Find where the given text appears and provide that cell's center as [x, y] coordinate. 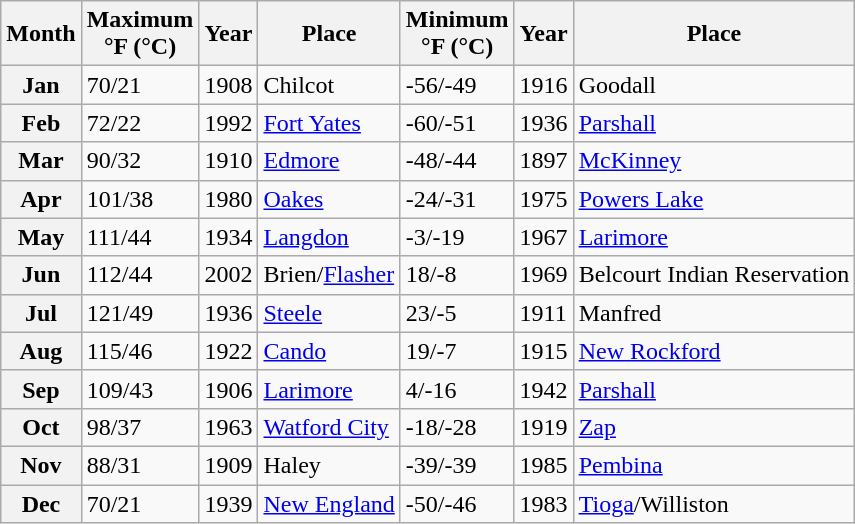
Langdon [329, 237]
Chilcot [329, 85]
Belcourt Indian Reservation [714, 275]
Nov [41, 465]
-50/-46 [457, 503]
1963 [228, 427]
Goodall [714, 85]
1985 [544, 465]
Manfred [714, 313]
Feb [41, 123]
1922 [228, 351]
Haley [329, 465]
Edmore [329, 161]
Fort Yates [329, 123]
109/43 [140, 389]
Jun [41, 275]
1967 [544, 237]
Jul [41, 313]
72/22 [140, 123]
Cando [329, 351]
1919 [544, 427]
1909 [228, 465]
98/37 [140, 427]
19/-7 [457, 351]
-18/-28 [457, 427]
Steele [329, 313]
23/-5 [457, 313]
1939 [228, 503]
Maximum°F (°C) [140, 34]
Minimum°F (°C) [457, 34]
1992 [228, 123]
115/46 [140, 351]
Zap [714, 427]
-39/-39 [457, 465]
18/-8 [457, 275]
Tioga/Williston [714, 503]
4/-16 [457, 389]
New England [329, 503]
1915 [544, 351]
112/44 [140, 275]
1942 [544, 389]
-3/-19 [457, 237]
1910 [228, 161]
McKinney [714, 161]
1916 [544, 85]
Month [41, 34]
May [41, 237]
1934 [228, 237]
90/32 [140, 161]
1975 [544, 199]
2002 [228, 275]
Oct [41, 427]
1911 [544, 313]
Sep [41, 389]
Mar [41, 161]
Powers Lake [714, 199]
-48/-44 [457, 161]
1906 [228, 389]
Aug [41, 351]
New Rockford [714, 351]
111/44 [140, 237]
-24/-31 [457, 199]
Apr [41, 199]
101/38 [140, 199]
-56/-49 [457, 85]
1908 [228, 85]
1980 [228, 199]
Jan [41, 85]
Watford City [329, 427]
1897 [544, 161]
-60/-51 [457, 123]
121/49 [140, 313]
Brien/Flasher [329, 275]
1969 [544, 275]
Dec [41, 503]
1983 [544, 503]
Pembina [714, 465]
88/31 [140, 465]
Oakes [329, 199]
